Identify which cell holds the provided text, then report its (x, y) central coordinate. 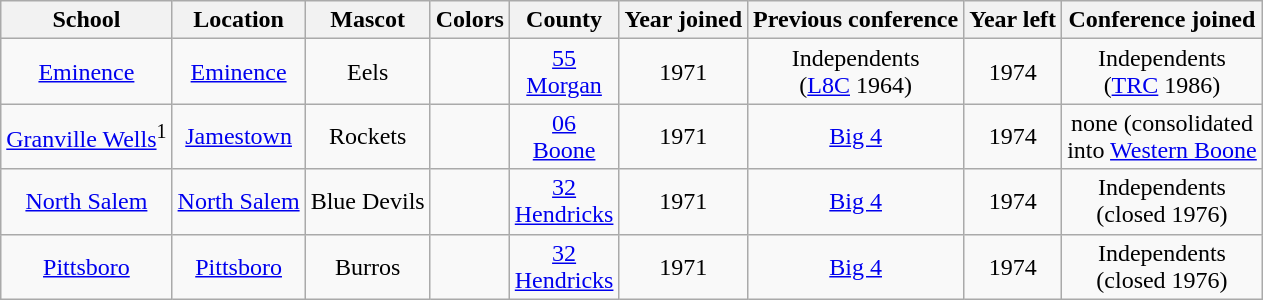
Year joined (684, 20)
Eels (368, 72)
Colors (470, 20)
Previous conference (856, 20)
Rockets (368, 136)
55 Morgan (564, 72)
Conference joined (1162, 20)
Granville Wells1 (86, 136)
Mascot (368, 20)
Independents(TRC 1986) (1162, 72)
Blue Devils (368, 202)
Location (238, 20)
Independents(L8C 1964) (856, 72)
none (consolidatedinto Western Boone (1162, 136)
County (564, 20)
Jamestown (238, 136)
School (86, 20)
06Boone (564, 136)
Burros (368, 266)
Year left (1013, 20)
